Extract the (x, y) coordinate from the center of the cell holding the provided text.  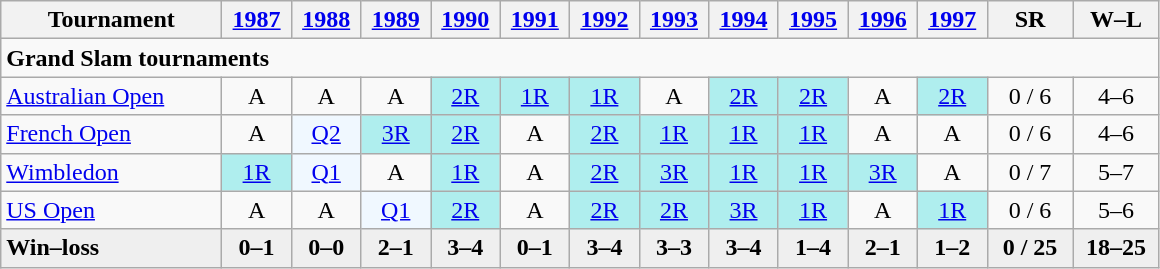
French Open (112, 134)
1994 (744, 20)
0 / 7 (1030, 172)
1988 (326, 20)
0–0 (326, 248)
Australian Open (112, 96)
1991 (535, 20)
1997 (952, 20)
5–7 (1116, 172)
1992 (605, 20)
0 / 25 (1030, 248)
1–2 (952, 248)
1990 (465, 20)
1996 (883, 20)
5–6 (1116, 210)
1995 (813, 20)
3–3 (674, 248)
1989 (396, 20)
Tournament (112, 20)
18–25 (1116, 248)
1–4 (813, 248)
1993 (674, 20)
SR (1030, 20)
W–L (1116, 20)
Wimbledon (112, 172)
Q2 (326, 134)
Win–loss (112, 248)
US Open (112, 210)
1987 (257, 20)
Grand Slam tournaments (580, 58)
